Return the [x, y] coordinate for the center point of the cell that contains the specified text.  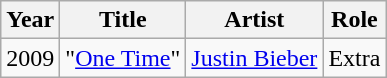
Justin Bieber [254, 58]
Artist [254, 20]
2009 [30, 58]
Extra [354, 58]
Title [123, 20]
"One Time" [123, 58]
Role [354, 20]
Year [30, 20]
